Locate the cell with the specified text and output its (x, y) center coordinate. 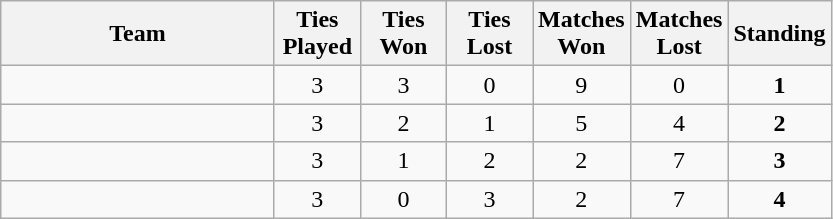
Matches Won (581, 34)
Team (138, 34)
5 (581, 123)
Matches Lost (679, 34)
9 (581, 85)
Ties Played (317, 34)
Standing (780, 34)
Ties Lost (489, 34)
Ties Won (403, 34)
